From the cell containing the given text, extract its center point as (x, y) coordinate. 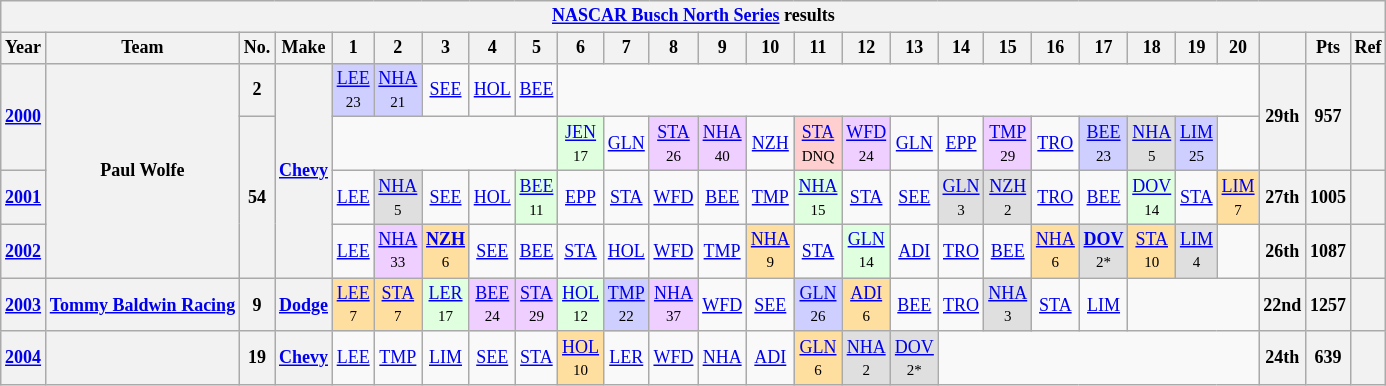
NHA2 (866, 358)
26th (1282, 251)
LIM25 (1197, 144)
NZH6 (446, 251)
LEE23 (353, 90)
HOL10 (581, 358)
NZH (770, 144)
639 (1328, 358)
NHA3 (1008, 305)
STA7 (398, 305)
NHA21 (398, 90)
NHA9 (770, 251)
NASCAR Busch North Series results (694, 16)
NZH2 (1008, 197)
GLN26 (818, 305)
Year (24, 48)
2002 (24, 251)
2003 (24, 305)
No. (256, 48)
STA29 (536, 305)
HOL12 (581, 305)
STA26 (674, 144)
WFD24 (866, 144)
GLN6 (818, 358)
11 (818, 48)
17 (1104, 48)
STADNQ (818, 144)
Tommy Baldwin Racing (142, 305)
Team (142, 48)
10 (770, 48)
Paul Wolfe (142, 170)
2000 (24, 116)
5 (536, 48)
6 (581, 48)
Dodge (304, 305)
22nd (1282, 305)
2001 (24, 197)
4 (492, 48)
NHA33 (398, 251)
20 (1238, 48)
DOV14 (1152, 197)
Pts (1328, 48)
1 (353, 48)
12 (866, 48)
ADI6 (866, 305)
18 (1152, 48)
LIM4 (1197, 251)
1257 (1328, 305)
LIM7 (1238, 197)
13 (915, 48)
27th (1282, 197)
15 (1008, 48)
Make (304, 48)
TMP29 (1008, 144)
LER17 (446, 305)
957 (1328, 116)
2004 (24, 358)
1087 (1328, 251)
GLN3 (961, 197)
24th (1282, 358)
GLN14 (866, 251)
Ref (1368, 48)
BEE23 (1104, 144)
BEE24 (492, 305)
NHA (722, 358)
1005 (1328, 197)
54 (256, 198)
NHA40 (722, 144)
16 (1056, 48)
NHA15 (818, 197)
TMP22 (626, 305)
LER (626, 358)
LEE7 (353, 305)
STA10 (1152, 251)
8 (674, 48)
29th (1282, 116)
7 (626, 48)
NHA6 (1056, 251)
JEN17 (581, 144)
BEE11 (536, 197)
3 (446, 48)
NHA37 (674, 305)
14 (961, 48)
